Search for the cell housing the specified text and yield its [X, Y] center coordinate. 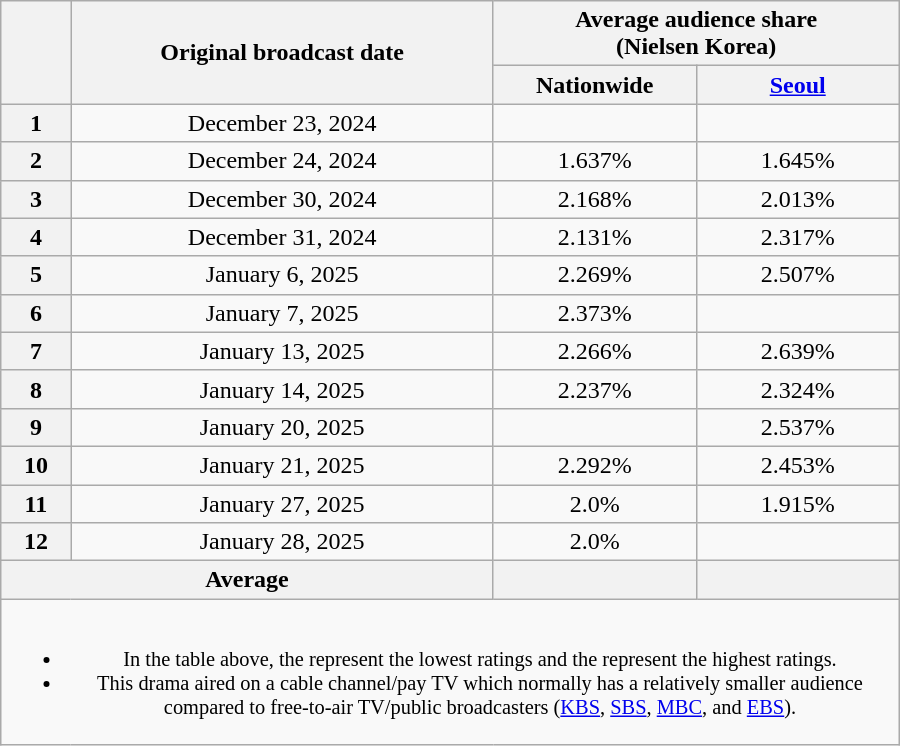
2 [36, 161]
2.292% [594, 465]
January 21, 2025 [282, 465]
2.373% [594, 313]
Seoul [798, 85]
January 28, 2025 [282, 542]
January 6, 2025 [282, 275]
January 13, 2025 [282, 351]
December 23, 2024 [282, 123]
January 27, 2025 [282, 503]
January 20, 2025 [282, 427]
2.237% [594, 389]
2.317% [798, 237]
2.453% [798, 465]
1.637% [594, 161]
December 30, 2024 [282, 199]
Original broadcast date [282, 52]
5 [36, 275]
7 [36, 351]
2.266% [594, 351]
December 31, 2024 [282, 237]
8 [36, 389]
Average audience share(Nielsen Korea) [696, 34]
1.645% [798, 161]
12 [36, 542]
6 [36, 313]
December 24, 2024 [282, 161]
January 14, 2025 [282, 389]
2.013% [798, 199]
2.537% [798, 427]
January 7, 2025 [282, 313]
Nationwide [594, 85]
1 [36, 123]
4 [36, 237]
1.915% [798, 503]
10 [36, 465]
9 [36, 427]
Average [247, 580]
3 [36, 199]
2.131% [594, 237]
2.324% [798, 389]
2.269% [594, 275]
2.168% [594, 199]
2.507% [798, 275]
2.639% [798, 351]
11 [36, 503]
